Provide the (x, y) coordinate of the cell's center where the given text is located.  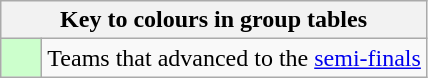
Key to colours in group tables (214, 20)
Teams that advanced to the semi-finals (234, 58)
